Provide the (X, Y) coordinate of the cell's center where the given text is located.  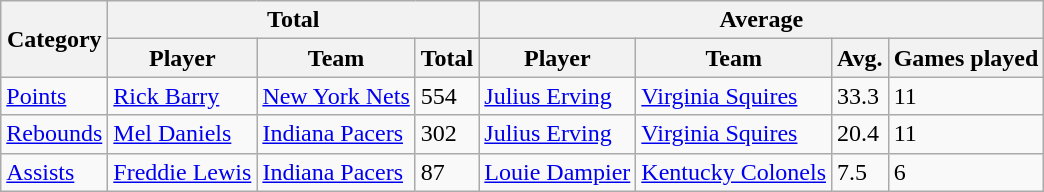
Rebounds (54, 134)
554 (447, 96)
Avg. (860, 58)
87 (447, 172)
Average (762, 20)
7.5 (860, 172)
302 (447, 134)
Category (54, 39)
Kentucky Colonels (734, 172)
Assists (54, 172)
Rick Barry (182, 96)
New York Nets (336, 96)
20.4 (860, 134)
Freddie Lewis (182, 172)
Mel Daniels (182, 134)
Louie Dampier (558, 172)
Points (54, 96)
6 (966, 172)
Games played (966, 58)
33.3 (860, 96)
